Capture the cell that displays the provided text and extract its (X, Y) central coordinate. 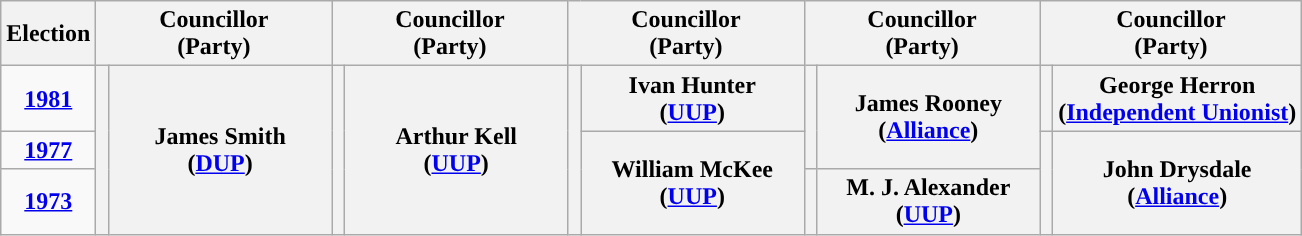
Arthur Kell (UUP) (456, 150)
James Rooney (Alliance) (929, 118)
Election (48, 34)
William McKee (UUP) (692, 182)
James Smith (DUP) (220, 150)
M. J. Alexander (UUP) (929, 202)
1977 (48, 150)
Ivan Hunter (UUP) (692, 98)
John Drysdale (Alliance) (1178, 182)
1973 (48, 202)
1981 (48, 98)
George Herron (Independent Unionist) (1178, 98)
